Extract the (X, Y) coordinate from the center of the cell holding the provided text.  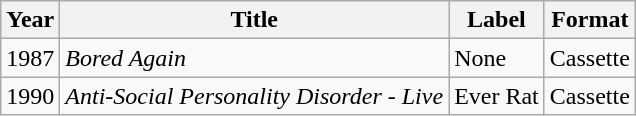
Label (497, 20)
Anti-Social Personality Disorder - Live (254, 96)
Format (590, 20)
Bored Again (254, 58)
1987 (30, 58)
None (497, 58)
Year (30, 20)
Title (254, 20)
1990 (30, 96)
Ever Rat (497, 96)
